Extract the [x, y] coordinate from the center of the cell holding the provided text.  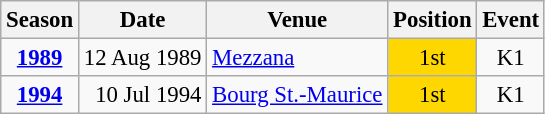
Season [40, 20]
12 Aug 1989 [142, 58]
1989 [40, 58]
Mezzana [298, 58]
Bourg St.-Maurice [298, 95]
10 Jul 1994 [142, 95]
Venue [298, 20]
Date [142, 20]
Event [511, 20]
1994 [40, 95]
Position [432, 20]
